Capture the cell that displays the provided text and extract its [x, y] central coordinate. 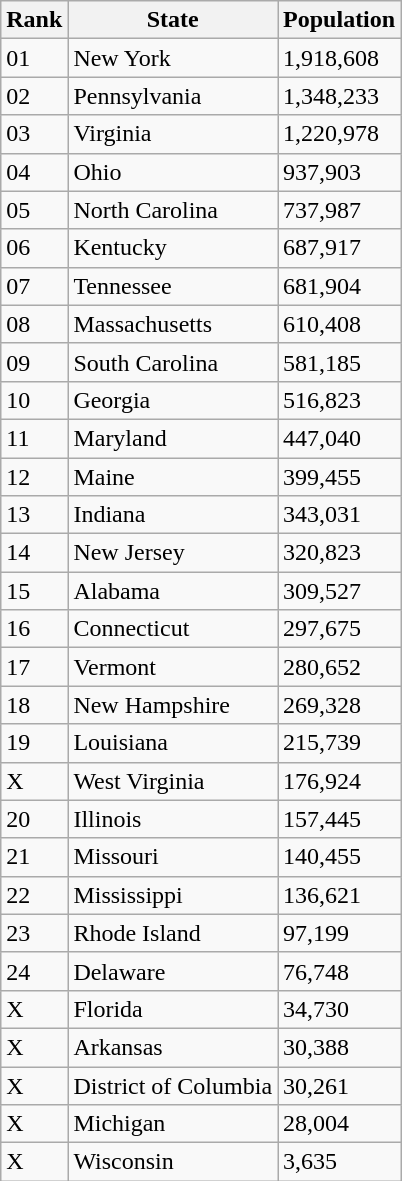
Virginia [173, 134]
Georgia [173, 400]
State [173, 20]
687,917 [340, 248]
Tennessee [173, 286]
Arkansas [173, 1047]
08 [34, 324]
516,823 [340, 400]
North Carolina [173, 210]
937,903 [340, 172]
10 [34, 400]
76,748 [340, 971]
297,675 [340, 629]
Missouri [173, 857]
21 [34, 857]
1,220,978 [340, 134]
14 [34, 553]
New Hampshire [173, 705]
Maryland [173, 438]
581,185 [340, 362]
140,455 [340, 857]
Wisconsin [173, 1162]
399,455 [340, 477]
34,730 [340, 1009]
South Carolina [173, 362]
04 [34, 172]
97,199 [340, 933]
Maine [173, 477]
19 [34, 743]
Florida [173, 1009]
12 [34, 477]
17 [34, 667]
18 [34, 705]
737,987 [340, 210]
28,004 [340, 1124]
30,261 [340, 1085]
Louisiana [173, 743]
30,388 [340, 1047]
01 [34, 58]
Michigan [173, 1124]
20 [34, 819]
07 [34, 286]
215,739 [340, 743]
309,527 [340, 591]
Massachusetts [173, 324]
16 [34, 629]
1,918,608 [340, 58]
New York [173, 58]
05 [34, 210]
Ohio [173, 172]
343,031 [340, 515]
02 [34, 96]
Delaware [173, 971]
Indiana [173, 515]
136,621 [340, 895]
320,823 [340, 553]
447,040 [340, 438]
157,445 [340, 819]
Rank [34, 20]
Illinois [173, 819]
Pennsylvania [173, 96]
269,328 [340, 705]
03 [34, 134]
11 [34, 438]
Kentucky [173, 248]
District of Columbia [173, 1085]
3,635 [340, 1162]
Vermont [173, 667]
Mississippi [173, 895]
Population [340, 20]
15 [34, 591]
Alabama [173, 591]
23 [34, 933]
13 [34, 515]
24 [34, 971]
Connecticut [173, 629]
280,652 [340, 667]
09 [34, 362]
1,348,233 [340, 96]
06 [34, 248]
New Jersey [173, 553]
176,924 [340, 781]
West Virginia [173, 781]
610,408 [340, 324]
681,904 [340, 286]
22 [34, 895]
Rhode Island [173, 933]
